Scan for the cell matching the given text and deliver its [x, y] coordinate at center. 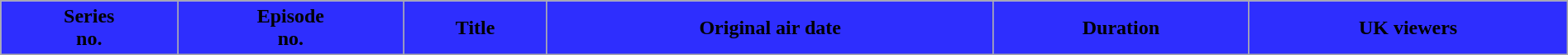
UK viewers [1408, 28]
Duration [1121, 28]
Title [475, 28]
Episodeno. [291, 28]
Original air date [770, 28]
Seriesno. [89, 28]
